Determine the (x, y) coordinate at the center of the cell enclosing the given text.  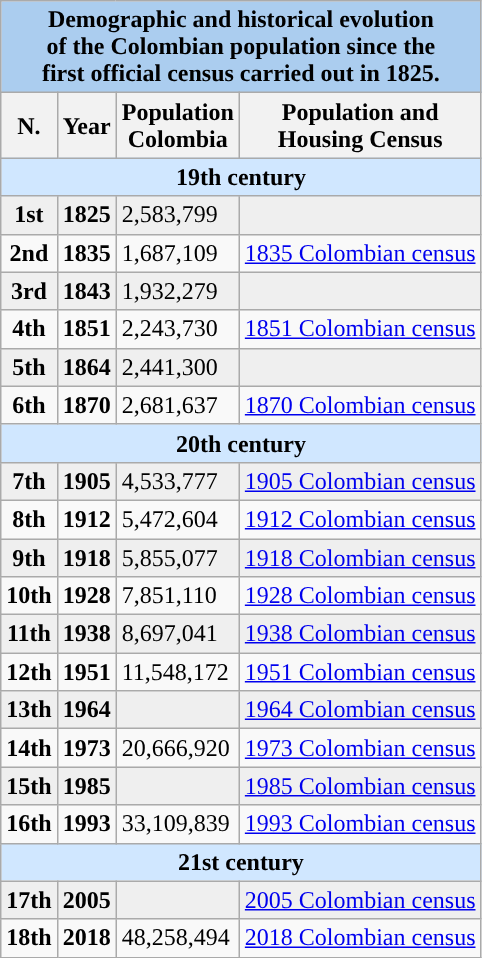
1835 Colombian census (360, 253)
19th century (241, 177)
1928 Colombian census (360, 596)
1843 (86, 291)
2nd (29, 253)
1870 Colombian census (360, 405)
20,666,920 (178, 748)
1964 (86, 710)
1938 Colombian census (360, 634)
20th century (241, 443)
1864 (86, 367)
1993 (86, 824)
2005 (86, 900)
14th (29, 748)
1918 Colombian census (360, 557)
1,687,109 (178, 253)
13th (29, 710)
1973 (86, 748)
2005 Colombian census (360, 900)
2,583,799 (178, 215)
7,851,110 (178, 596)
17th (29, 900)
N. (29, 126)
1951 (86, 672)
1951 Colombian census (360, 672)
2,681,637 (178, 405)
1985 (86, 786)
21st century (241, 862)
1928 (86, 596)
11th (29, 634)
9th (29, 557)
1964 Colombian census (360, 710)
2,243,730 (178, 329)
5,472,604 (178, 519)
1912 Colombian census (360, 519)
11,548,172 (178, 672)
Year (86, 126)
8,697,041 (178, 634)
1938 (86, 634)
10th (29, 596)
2018 Colombian census (360, 938)
1870 (86, 405)
4,533,777 (178, 481)
15th (29, 786)
2,441,300 (178, 367)
PopulationColombia (178, 126)
Population and Housing Census (360, 126)
18th (29, 938)
48,258,494 (178, 938)
3rd (29, 291)
1905 (86, 481)
1912 (86, 519)
1993 Colombian census (360, 824)
5,855,077 (178, 557)
1973 Colombian census (360, 748)
33,109,839 (178, 824)
2018 (86, 938)
Demographic and historical evolution of the Colombian population since the first official census carried out in 1825. (241, 47)
1905 Colombian census (360, 481)
1851 Colombian census (360, 329)
1985 Colombian census (360, 786)
16th (29, 824)
1825 (86, 215)
1835 (86, 253)
7th (29, 481)
1918 (86, 557)
1,932,279 (178, 291)
8th (29, 519)
4th (29, 329)
5th (29, 367)
12th (29, 672)
1st (29, 215)
6th (29, 405)
1851 (86, 329)
